Find where the given text appears and provide that cell's center as (X, Y) coordinate. 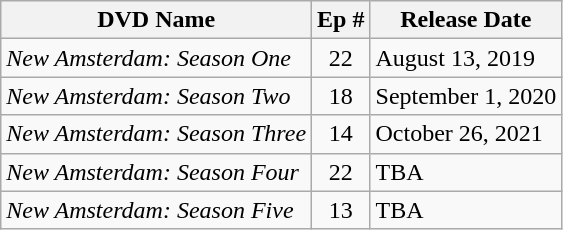
Ep # (341, 20)
DVD Name (156, 20)
New Amsterdam: Season Five (156, 210)
New Amsterdam: Season Four (156, 172)
Release Date (466, 20)
New Amsterdam: Season Two (156, 96)
New Amsterdam: Season Three (156, 134)
September 1, 2020 (466, 96)
18 (341, 96)
14 (341, 134)
October 26, 2021 (466, 134)
August 13, 2019 (466, 58)
New Amsterdam: Season One (156, 58)
13 (341, 210)
